Find where the given text appears and provide that cell's center as [X, Y] coordinate. 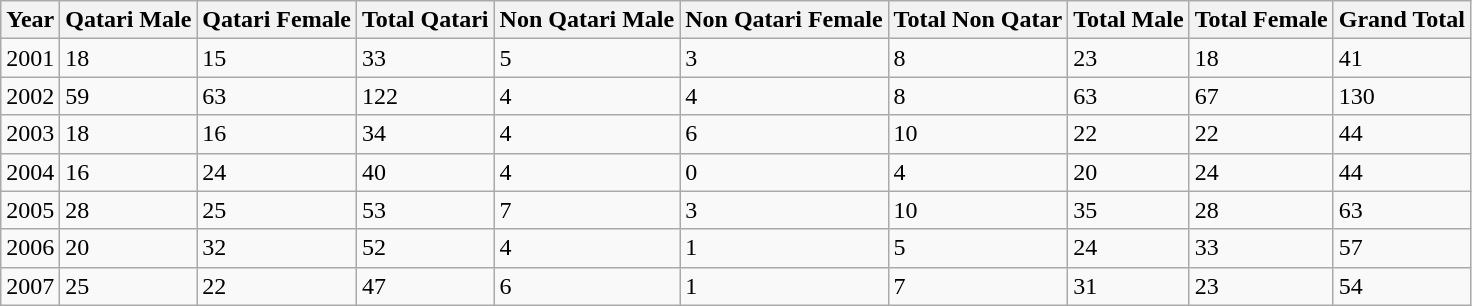
Qatari Male [128, 20]
2001 [30, 58]
53 [426, 210]
Grand Total [1402, 20]
2005 [30, 210]
57 [1402, 248]
Qatari Female [277, 20]
Total Non Qatar [978, 20]
47 [426, 286]
35 [1129, 210]
67 [1261, 96]
54 [1402, 286]
31 [1129, 286]
2003 [30, 134]
Total Female [1261, 20]
Non Qatari Female [784, 20]
2007 [30, 286]
52 [426, 248]
122 [426, 96]
40 [426, 172]
Total Qatari [426, 20]
Total Male [1129, 20]
Year [30, 20]
15 [277, 58]
32 [277, 248]
130 [1402, 96]
Non Qatari Male [587, 20]
0 [784, 172]
34 [426, 134]
41 [1402, 58]
59 [128, 96]
2006 [30, 248]
2004 [30, 172]
2002 [30, 96]
